Output the (X, Y) coordinate of the center of the cell containing the given text.  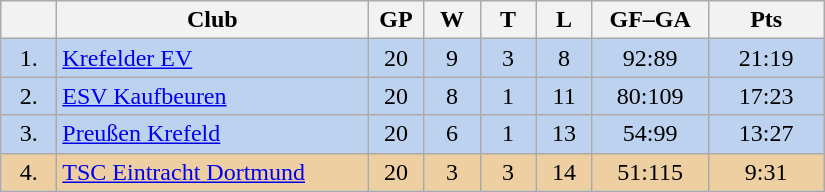
GP (396, 20)
21:19 (766, 58)
Krefelder EV (212, 58)
2. (29, 96)
4. (29, 172)
6 (452, 134)
Preußen Krefeld (212, 134)
9 (452, 58)
3. (29, 134)
13 (564, 134)
L (564, 20)
ESV Kaufbeuren (212, 96)
1. (29, 58)
Club (212, 20)
92:89 (650, 58)
T (508, 20)
51:115 (650, 172)
17:23 (766, 96)
54:99 (650, 134)
W (452, 20)
TSC Eintracht Dortmund (212, 172)
14 (564, 172)
9:31 (766, 172)
Pts (766, 20)
13:27 (766, 134)
80:109 (650, 96)
11 (564, 96)
GF–GA (650, 20)
